Scan for the cell matching the given text and deliver its (X, Y) coordinate at center. 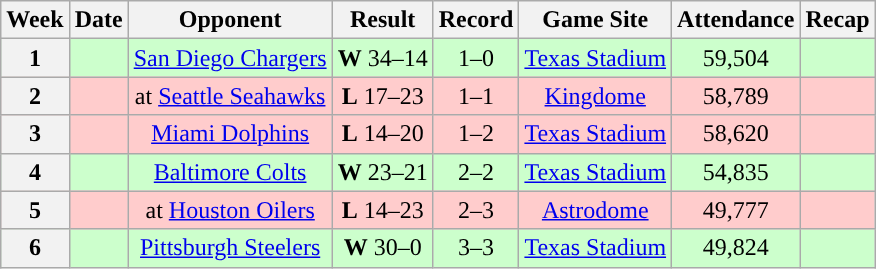
L 17–23 (382, 96)
Attendance (736, 20)
Recap (838, 20)
6 (35, 248)
49,824 (736, 248)
Opponent (230, 20)
San Diego Chargers (230, 58)
54,835 (736, 172)
49,777 (736, 210)
L 14–20 (382, 134)
W 30–0 (382, 248)
1–0 (476, 58)
Week (35, 20)
58,620 (736, 134)
4 (35, 172)
3–3 (476, 248)
59,504 (736, 58)
2–2 (476, 172)
2 (35, 96)
Result (382, 20)
1–1 (476, 96)
1–2 (476, 134)
Astrodome (596, 210)
Date (98, 20)
Miami Dolphins (230, 134)
W 23–21 (382, 172)
Baltimore Colts (230, 172)
Game Site (596, 20)
3 (35, 134)
Record (476, 20)
5 (35, 210)
Pittsburgh Steelers (230, 248)
W 34–14 (382, 58)
2–3 (476, 210)
58,789 (736, 96)
at Seattle Seahawks (230, 96)
L 14–23 (382, 210)
Kingdome (596, 96)
at Houston Oilers (230, 210)
1 (35, 58)
